Identify which cell holds the provided text, then report its [x, y] central coordinate. 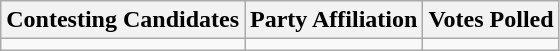
Party Affiliation [334, 20]
Contesting Candidates [123, 20]
Votes Polled [491, 20]
